Capture the cell that displays the provided text and extract its (X, Y) central coordinate. 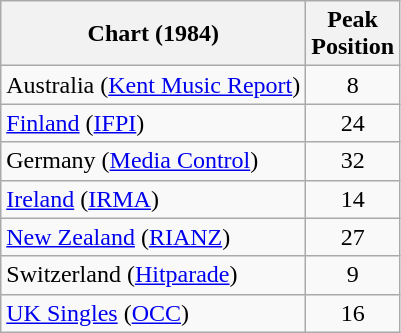
24 (353, 123)
9 (353, 275)
Australia (Kent Music Report) (154, 85)
New Zealand (RIANZ) (154, 237)
Switzerland (Hitparade) (154, 275)
16 (353, 313)
27 (353, 237)
Germany (Media Control) (154, 161)
UK Singles (OCC) (154, 313)
14 (353, 199)
Ireland (IRMA) (154, 199)
Finland (IFPI) (154, 123)
8 (353, 85)
32 (353, 161)
Chart (1984) (154, 34)
PeakPosition (353, 34)
